Locate the cell with the specified text and output its [x, y] center coordinate. 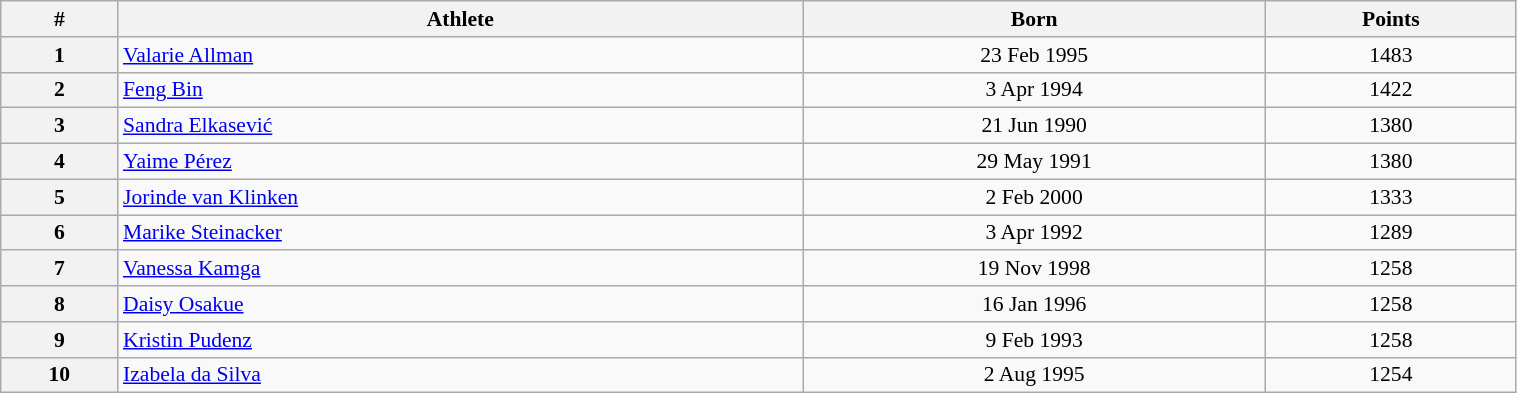
Valarie Allman [460, 55]
1289 [1391, 233]
Vanessa Kamga [460, 269]
10 [60, 375]
1254 [1391, 375]
# [60, 19]
3 [60, 126]
Daisy Osakue [460, 304]
2 [60, 90]
9 [60, 340]
2 Aug 1995 [1034, 375]
Points [1391, 19]
8 [60, 304]
Jorinde van Klinken [460, 197]
Izabela da Silva [460, 375]
5 [60, 197]
Athlete [460, 19]
Yaime Pérez [460, 162]
3 Apr 1992 [1034, 233]
16 Jan 1996 [1034, 304]
19 Nov 1998 [1034, 269]
4 [60, 162]
7 [60, 269]
1422 [1391, 90]
Sandra Elkasević [460, 126]
1483 [1391, 55]
21 Jun 1990 [1034, 126]
Marike Steinacker [460, 233]
1333 [1391, 197]
Kristin Pudenz [460, 340]
9 Feb 1993 [1034, 340]
23 Feb 1995 [1034, 55]
29 May 1991 [1034, 162]
Born [1034, 19]
2 Feb 2000 [1034, 197]
3 Apr 1994 [1034, 90]
6 [60, 233]
1 [60, 55]
Feng Bin [460, 90]
